Provide the (X, Y) coordinate of the cell's center where the given text is located.  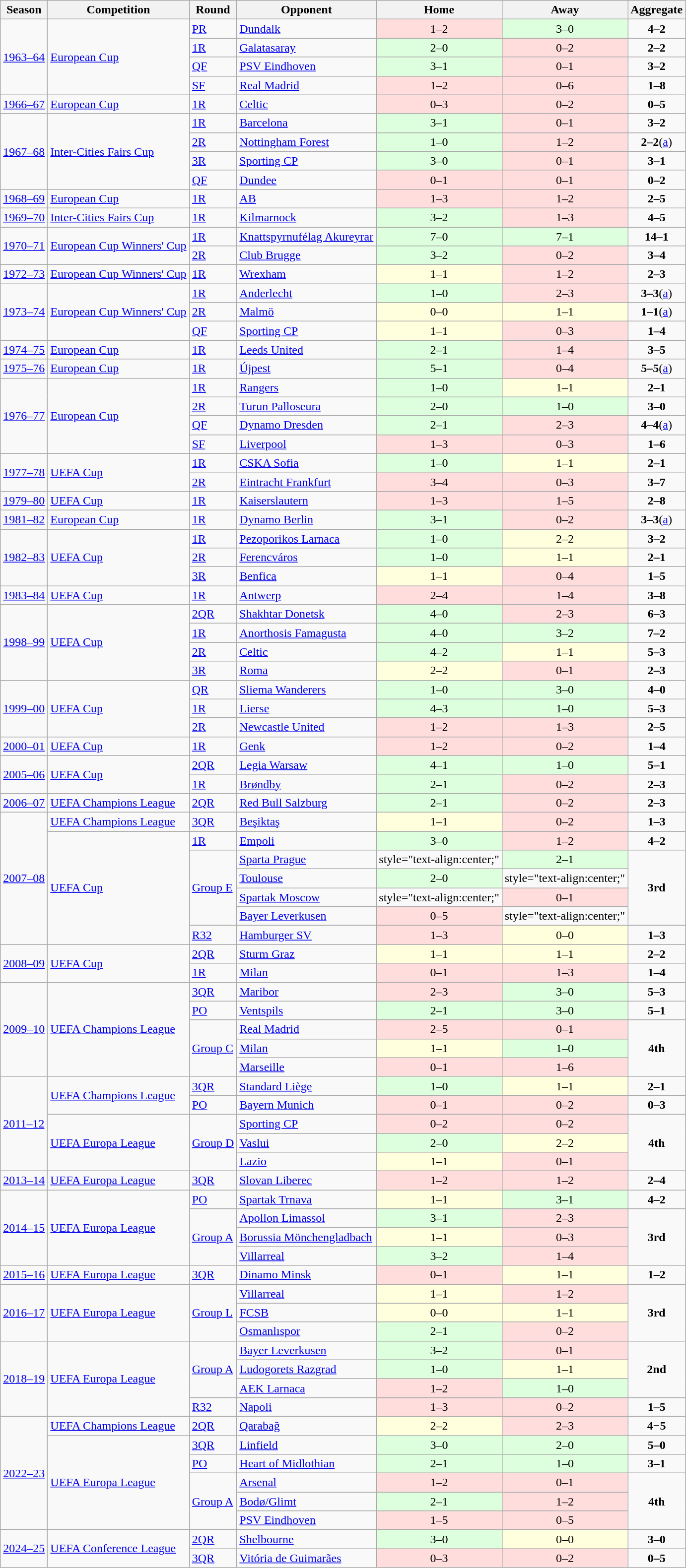
2018–19 (24, 1379)
FCSB (307, 1313)
1977–78 (24, 472)
5–0 (657, 1445)
Linfield (307, 1445)
Vitória de Guimarães (307, 1558)
1966–67 (24, 104)
1975–76 (24, 369)
1970–71 (24, 246)
Competition (118, 10)
Legia Warsaw (307, 765)
Group D (213, 1142)
Nottingham Forest (307, 142)
Aggregate (657, 10)
Malmö (307, 312)
Club Brugge (307, 255)
Spartak Moscow (307, 897)
1974–75 (24, 350)
Dundalk (307, 29)
Maribor (307, 992)
2022–23 (24, 1473)
4–4(a) (657, 425)
Toulouse (307, 878)
Spartak Trnava (307, 1199)
AEK Larnaca (307, 1388)
Away (565, 10)
Group C (213, 1048)
Knattspyrnufélag Akureyrar (307, 237)
Rangers (307, 387)
Benfica (307, 576)
Lazio (307, 1162)
1998–99 (24, 642)
2006–07 (24, 803)
Sturm Graz (307, 954)
Standard Liège (307, 1086)
Group L (213, 1313)
Ludogorets Razgrad (307, 1369)
Shelbourne (307, 1539)
0–6 (565, 85)
Lierse (307, 708)
Eintracht Frankfurt (307, 482)
Qarabağ (307, 1426)
2nd (657, 1369)
1979–80 (24, 501)
1969–70 (24, 217)
Brøndby (307, 784)
Ventspils (307, 1010)
Red Bull Salzburg (307, 803)
Season (24, 10)
Borussia Mönchengladbach (307, 1237)
Empoli (307, 841)
Leeds United (307, 350)
3–8 (657, 595)
Opponent (307, 10)
Dinamo Minsk (307, 1275)
4−5 (657, 1426)
1973–74 (24, 312)
Apollon Limassol (307, 1218)
Genk (307, 746)
4–5 (657, 217)
1981–82 (24, 519)
Anorthosis Famagusta (307, 633)
Dynamo Dresden (307, 425)
1968–69 (24, 198)
2015–16 (24, 1275)
2005–06 (24, 774)
1963–64 (24, 57)
Bodø/Glimt (307, 1502)
Antwerp (307, 595)
14–1 (657, 237)
1982–83 (24, 557)
Kilmarnock (307, 217)
4–1 (439, 765)
QR (213, 690)
Bayern Munich (307, 1105)
1–1(a) (657, 312)
Galatasaray (307, 48)
Dundee (307, 180)
Osmanlıspor (307, 1331)
Beşiktaş (307, 821)
2024–25 (24, 1549)
PR (213, 29)
Marseille (307, 1067)
Arsenal (307, 1483)
2–2(a) (657, 142)
2007–08 (24, 878)
Sparta Prague (307, 860)
Shakhtar Donetsk (307, 614)
3–5 (657, 350)
Turun Palloseura (307, 406)
7–0 (439, 237)
Anderlecht (307, 293)
2011–12 (24, 1124)
2013–14 (24, 1181)
Roma (307, 671)
1983–84 (24, 595)
2016–17 (24, 1313)
7–1 (565, 237)
AB (307, 198)
2009–10 (24, 1029)
1967–68 (24, 151)
Kaiserslautern (307, 501)
Hamburger SV (307, 935)
Pezoporikos Larnaca (307, 538)
1976–77 (24, 416)
Vaslui (307, 1142)
UEFA Conference League (118, 1549)
1–8 (657, 85)
Home (439, 10)
Barcelona (307, 123)
Újpest (307, 369)
Ferencváros (307, 558)
Sliema Wanderers (307, 690)
3–7 (657, 482)
Newcastle United (307, 727)
7–2 (657, 633)
2–8 (657, 501)
1999–00 (24, 708)
4–3 (439, 708)
2008–09 (24, 963)
Round (213, 10)
Liverpool (307, 444)
2000–01 (24, 746)
Wrexham (307, 274)
CSKA Sofia (307, 463)
6–3 (657, 614)
Group E (213, 888)
2014–15 (24, 1228)
Dynamo Berlin (307, 519)
5–5(a) (657, 369)
Slovan Liberec (307, 1181)
1972–73 (24, 274)
Heart of Midlothian (307, 1464)
Napoli (307, 1407)
